From the cell containing the given text, extract its center point as (x, y) coordinate. 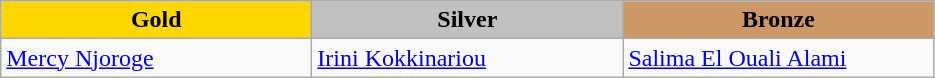
Silver (468, 20)
Gold (156, 20)
Salima El Ouali Alami (778, 58)
Mercy Njoroge (156, 58)
Bronze (778, 20)
Irini Kokkinariou (468, 58)
